Return the [X, Y] coordinate for the center point of the cell that contains the specified text.  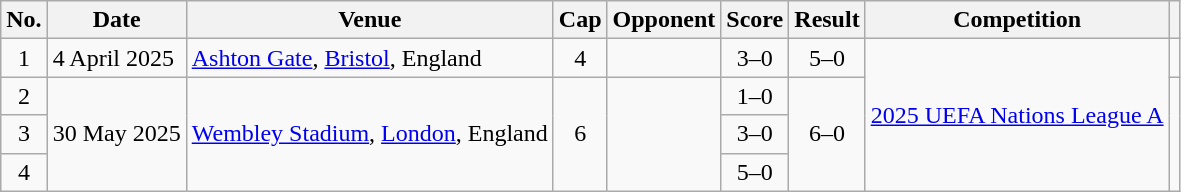
Cap [580, 20]
30 May 2025 [116, 134]
Wembley Stadium, London, England [370, 134]
Venue [370, 20]
4 April 2025 [116, 58]
Score [755, 20]
Date [116, 20]
No. [24, 20]
Result [827, 20]
6–0 [827, 134]
6 [580, 134]
2025 UEFA Nations League A [1017, 115]
Ashton Gate, Bristol, England [370, 58]
Competition [1017, 20]
1 [24, 58]
Opponent [664, 20]
3 [24, 134]
1–0 [755, 96]
2 [24, 96]
